For the text-containing cell, return its midpoint in [X, Y] coordinate format. 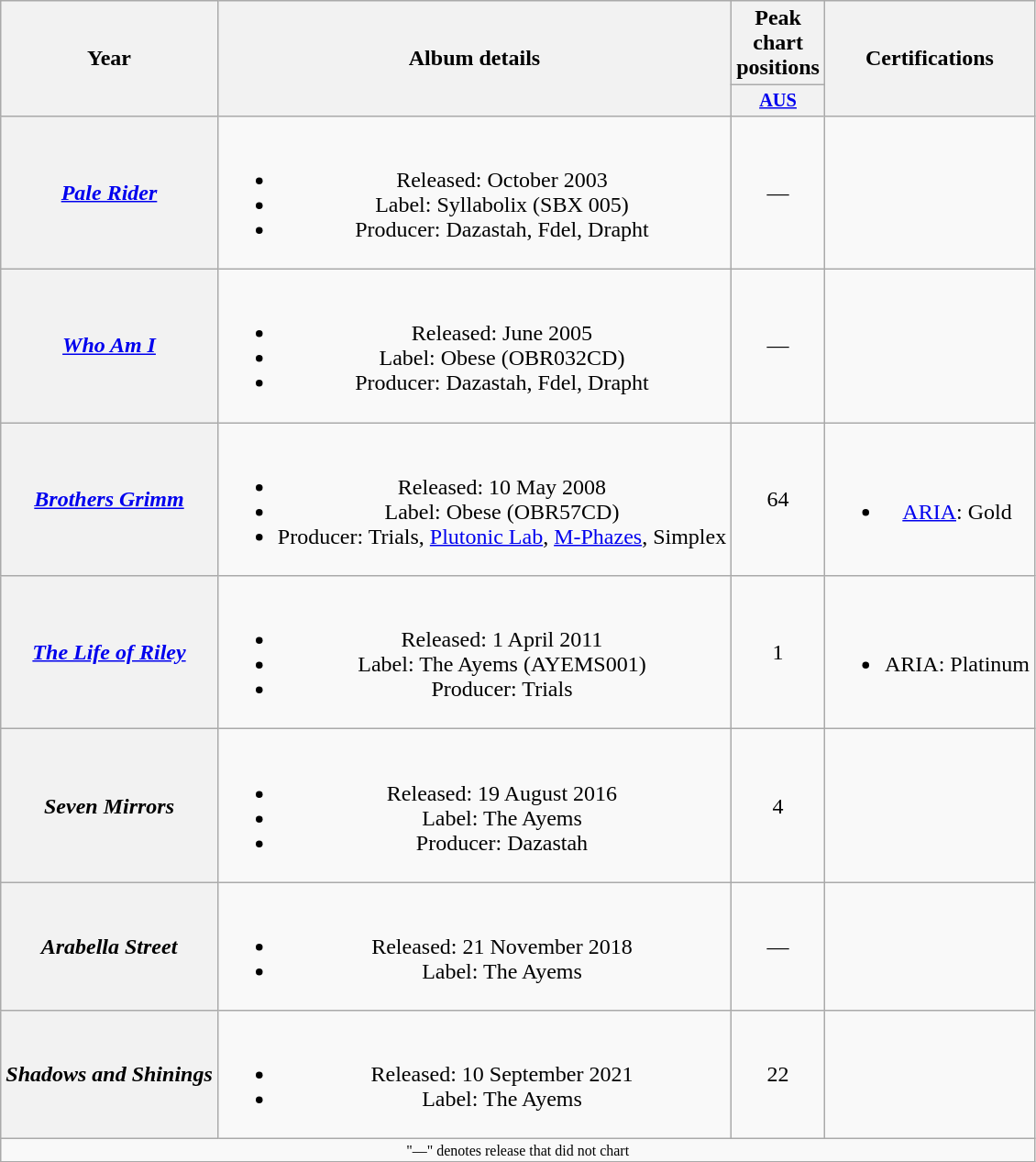
4 [778, 805]
AUS [778, 101]
Shadows and Shinings [110, 1075]
Released: 1 April 2011Label: The Ayems (AYEMS001)Producer: Trials [474, 653]
The Life of Riley [110, 653]
Released: October 2003Label: Syllabolix (SBX 005)Producer: Dazastah, Fdel, Drapht [474, 193]
22 [778, 1075]
Released: 19 August 2016Label: The AyemsProducer: Dazastah [474, 805]
Year [110, 59]
Released: 10 May 2008Label: Obese (OBR57CD)Producer: Trials, Plutonic Lab, M-Phazes, Simplex [474, 499]
1 [778, 653]
Pale Rider [110, 193]
"—" denotes release that did not chart [518, 1150]
Released: 21 November 2018Label: The Ayems [474, 946]
Arabella Street [110, 946]
Who Am I [110, 347]
Released: June 2005Label: Obese (OBR032CD)Producer: Dazastah, Fdel, Drapht [474, 347]
Peak chart positions [778, 43]
Seven Mirrors [110, 805]
Released: 10 September 2021Label: The Ayems [474, 1075]
64 [778, 499]
ARIA: Gold [930, 499]
Album details [474, 59]
Certifications [930, 59]
Brothers Grimm [110, 499]
ARIA: Platinum [930, 653]
